Output the [x, y] coordinate of the center of the cell containing the given text.  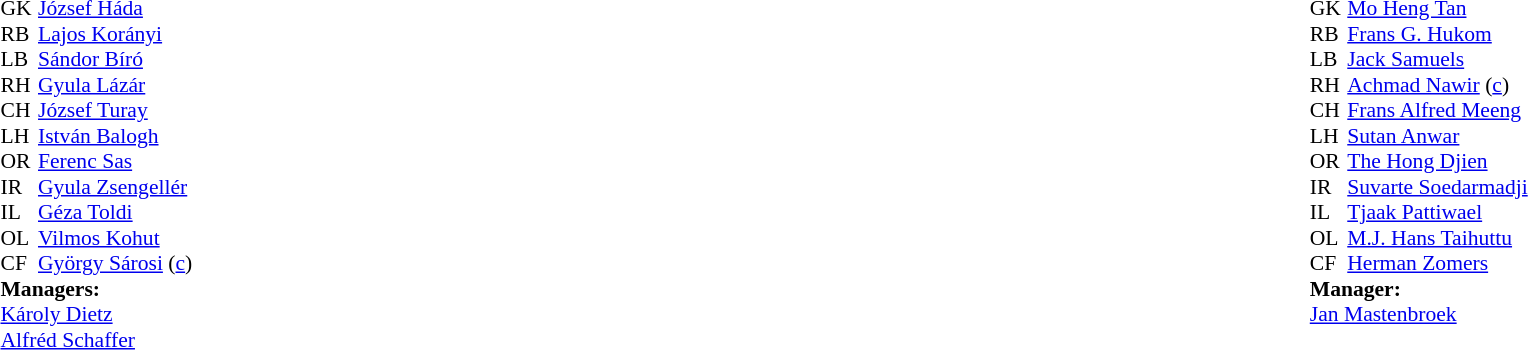
Gyula Zsengellér [115, 187]
Vilmos Kohut [115, 238]
Gyula Lázár [115, 85]
M.J. Hans Taihuttu [1437, 238]
Sándor Bíró [115, 59]
Frans G. Hukom [1437, 34]
Tjaak Pattiwael [1437, 213]
Jan Mastenbroek [1419, 315]
Achmad Nawir (c) [1437, 85]
Lajos Korányi [115, 34]
Managers: [96, 289]
Frans Alfred Meeng [1437, 111]
Géza Toldi [115, 213]
István Balogh [115, 136]
Manager: [1419, 289]
Sutan Anwar [1437, 136]
György Sárosi (c) [115, 263]
József Turay [115, 111]
Herman Zomers [1437, 263]
Jack Samuels [1437, 59]
Suvarte Soedarmadji [1437, 187]
The Hong Djien [1437, 161]
Ferenc Sas [115, 161]
